Capture the cell that displays the provided text and extract its (X, Y) central coordinate. 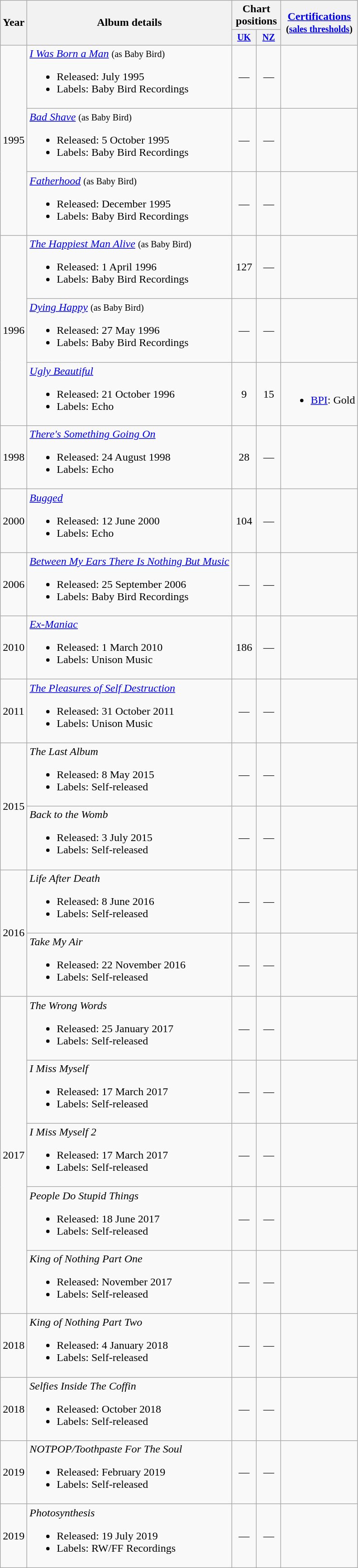
BPI: Gold (320, 394)
9 (244, 394)
2000 (14, 521)
NZ (268, 37)
Life After DeathReleased: 8 June 2016Labels: Self-released (129, 901)
Certifications(sales thresholds) (320, 23)
104 (244, 521)
I Was Born a Man (as Baby Bird)Released: July 1995Labels: Baby Bird Recordings (129, 77)
1995 (14, 140)
PhotosynthesisReleased: 19 July 2019Labels: RW/FF Recordings (129, 1536)
King of Nothing Part OneReleased: November 2017Labels: Self-released (129, 1282)
The Pleasures of Self DestructionReleased: 31 October 2011Labels: Unison Music (129, 711)
NOTPOP/Toothpaste For The SoulReleased: February 2019Labels: Self-released (129, 1472)
Between My Ears There Is Nothing But MusicReleased: 25 September 2006Labels: Baby Bird Recordings (129, 584)
1998 (14, 457)
Selfies Inside The CoffinReleased: October 2018Labels: Self-released (129, 1409)
Take My AirReleased: 22 November 2016Labels: Self-released (129, 965)
People Do Stupid ThingsReleased: 18 June 2017Labels: Self-released (129, 1218)
King of Nothing Part TwoReleased: 4 January 2018Labels: Self-released (129, 1346)
2010 (14, 648)
There's Something Going OnReleased: 24 August 1998Labels: Echo (129, 457)
1996 (14, 330)
Album details (129, 23)
BuggedReleased: 12 June 2000Labels: Echo (129, 521)
Fatherhood (as Baby Bird)Released: December 1995Labels: Baby Bird Recordings (129, 203)
Year (14, 23)
The Wrong WordsReleased: 25 January 2017Labels: Self-released (129, 1028)
2011 (14, 711)
Back to the WombReleased: 3 July 2015Labels: Self-released (129, 838)
2017 (14, 1155)
2006 (14, 584)
Bad Shave (as Baby Bird)Released: 5 October 1995Labels: Baby Bird Recordings (129, 140)
2015 (14, 806)
Ugly BeautifulReleased: 21 October 1996Labels: Echo (129, 394)
Dying Happy (as Baby Bird)Released: 27 May 1996Labels: Baby Bird Recordings (129, 331)
The Last AlbumReleased: 8 May 2015Labels: Self-released (129, 774)
Ex-ManiacReleased: 1 March 2010Labels: Unison Music (129, 648)
28 (244, 457)
186 (244, 648)
127 (244, 267)
I Miss Myself 2Released: 17 March 2017Labels: Self-released (129, 1155)
Chart positions (256, 15)
The Happiest Man Alive (as Baby Bird)Released: 1 April 1996Labels: Baby Bird Recordings (129, 267)
I Miss MyselfReleased: 17 March 2017Labels: Self-released (129, 1092)
2016 (14, 933)
15 (268, 394)
UK (244, 37)
